Output the (X, Y) coordinate of the center of the cell containing the given text.  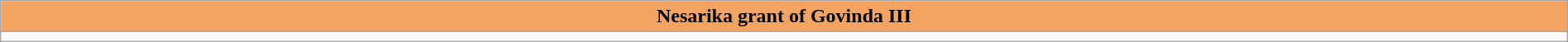
Nesarika grant of Govinda III (784, 16)
